Identify which cell holds the provided text, then report its [x, y] central coordinate. 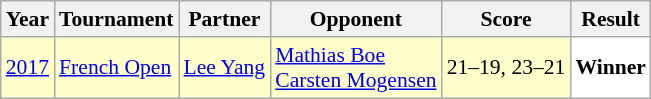
Mathias Boe Carsten Mogensen [356, 68]
21–19, 23–21 [506, 68]
Tournament [116, 19]
Winner [610, 68]
French Open [116, 68]
Lee Yang [225, 68]
Opponent [356, 19]
2017 [28, 68]
Year [28, 19]
Partner [225, 19]
Score [506, 19]
Result [610, 19]
